For the text-containing cell, return its midpoint in (X, Y) coordinate format. 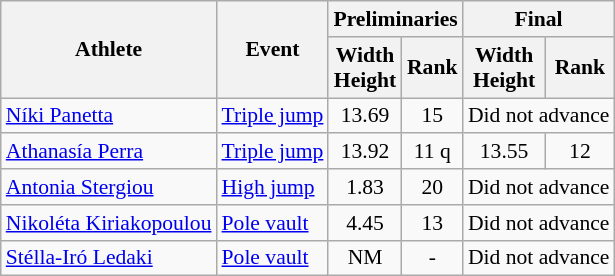
- (432, 258)
13 (432, 223)
Event (273, 50)
Stélla-Iró Ledaki (109, 258)
Níki Panetta (109, 116)
Preliminaries (395, 19)
Athlete (109, 50)
Athanasía Perra (109, 152)
Antonia Stergiou (109, 187)
11 q (432, 152)
NM (364, 258)
1.83 (364, 187)
4.45 (364, 223)
12 (580, 152)
15 (432, 116)
20 (432, 187)
Nikoléta Kiriakopoulou (109, 223)
Final (539, 19)
13.69 (364, 116)
High jump (273, 187)
13.55 (504, 152)
13.92 (364, 152)
